Identify which cell holds the provided text, then report its (X, Y) central coordinate. 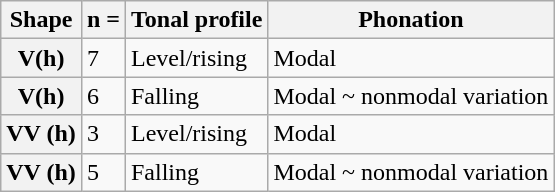
7 (103, 58)
n = (103, 20)
3 (103, 134)
Tonal profile (196, 20)
6 (103, 96)
Phonation (411, 20)
Shape (42, 20)
5 (103, 172)
